Locate the cell with the specified text and output its [X, Y] center coordinate. 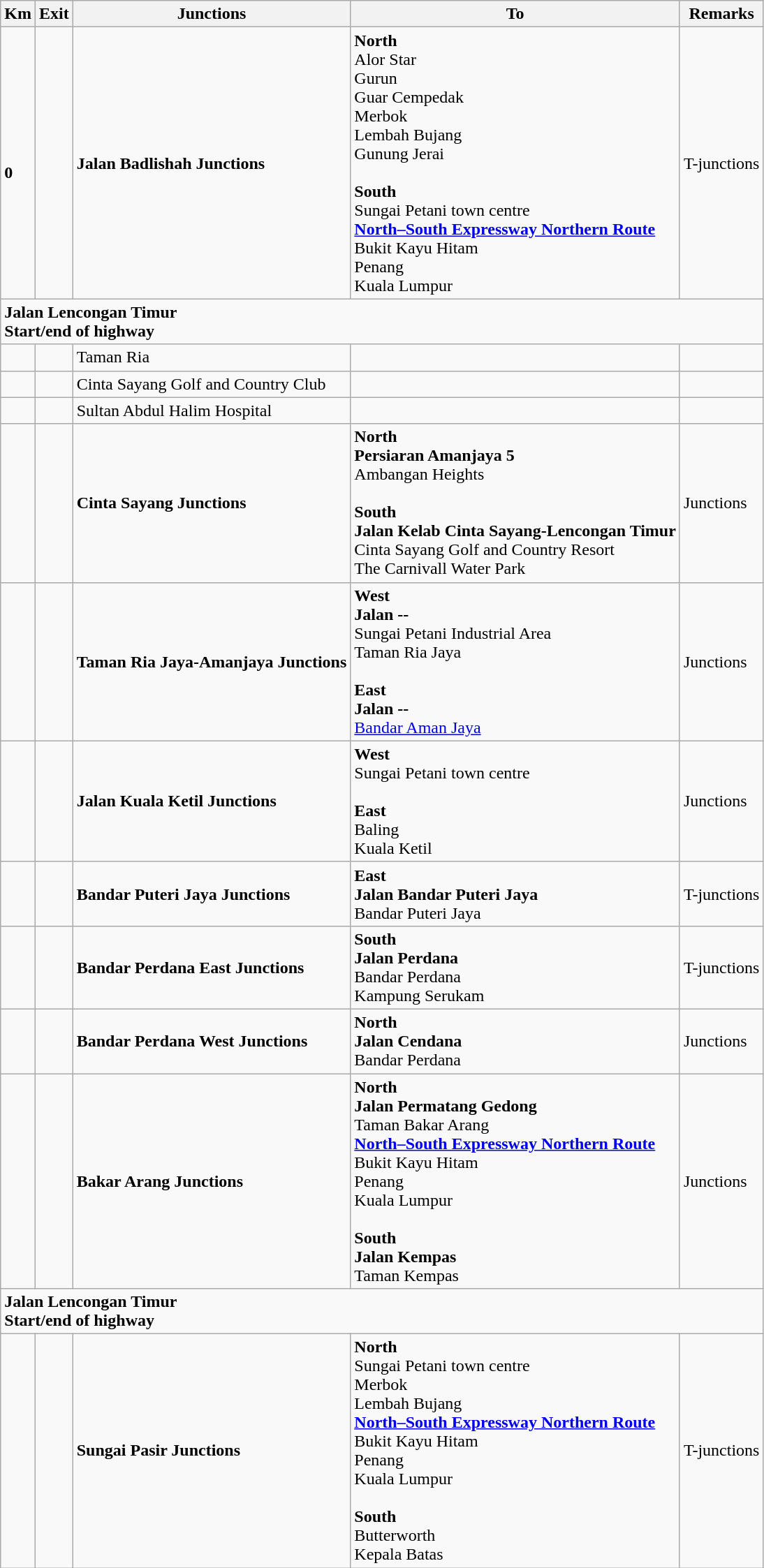
Cinta Sayang Golf and Country Club [212, 384]
To [515, 14]
WestJalan --Sungai Petani Industrial AreaTaman Ria JayaEastJalan --Bandar Aman Jaya [515, 662]
Taman Ria [212, 357]
0 [18, 163]
NorthJalan CendanaBandar Perdana [515, 1041]
Sultan Abdul Halim Hospital [212, 411]
NorthJalan Permatang GedongTaman Bakar Arang North–South Expressway Northern RouteBukit Kayu HitamPenangKuala LumpurSouthJalan KempasTaman Kempas [515, 1181]
Remarks [721, 14]
Cinta Sayang Junctions [212, 503]
SouthJalan PerdanaBandar PerdanaKampung Serukam [515, 968]
Km [18, 14]
Jalan Badlishah Junctions [212, 163]
North Persiaran Amanjaya 5Ambangan HeightsSouth Jalan Kelab Cinta Sayang-Lencongan TimurCinta Sayang Golf and Country ResortThe Carnivall Water Park [515, 503]
Sungai Pasir Junctions [212, 1451]
West Sungai Petani town centreEast Baling Kuala Ketil [515, 801]
EastJalan Bandar Puteri JayaBandar Puteri Jaya [515, 894]
Jalan Kuala Ketil Junctions [212, 801]
Bandar Puteri Jaya Junctions [212, 894]
Taman Ria Jaya-Amanjaya Junctions [212, 662]
Bandar Perdana West Junctions [212, 1041]
Bakar Arang Junctions [212, 1181]
Bandar Perdana East Junctions [212, 968]
Exit [54, 14]
